Capture the cell that displays the provided text and extract its (x, y) central coordinate. 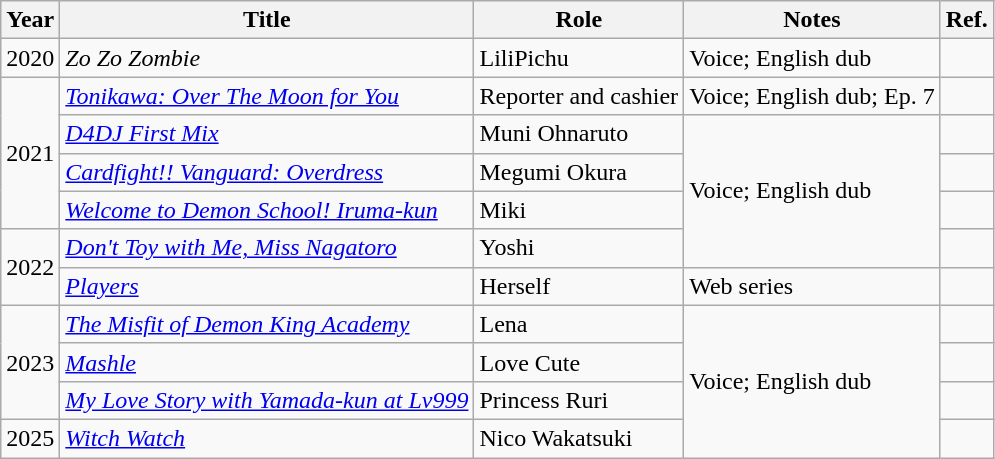
Zo Zo Zombie (267, 58)
2023 (30, 362)
Cardfight!! Vanguard: Overdress (267, 172)
The Misfit of Demon King Academy (267, 324)
2022 (30, 267)
Yoshi (579, 248)
Miki (579, 210)
2021 (30, 153)
D4DJ First Mix (267, 134)
Lena (579, 324)
Ref. (966, 20)
Mashle (267, 362)
Title (267, 20)
Muni Ohnaruto (579, 134)
Herself (579, 286)
Welcome to Demon School! Iruma-kun (267, 210)
Princess Ruri (579, 400)
Megumi Okura (579, 172)
Voice; English dub; Ep. 7 (812, 96)
Nico Wakatsuki (579, 438)
LiliPichu (579, 58)
Web series (812, 286)
Tonikawa: Over The Moon for You (267, 96)
My Love Story with Yamada-kun at Lv999 (267, 400)
Year (30, 20)
Notes (812, 20)
2020 (30, 58)
2025 (30, 438)
Reporter and cashier (579, 96)
Witch Watch (267, 438)
Love Cute (579, 362)
Players (267, 286)
Role (579, 20)
Don't Toy with Me, Miss Nagatoro (267, 248)
